Return [X, Y] of the center of cell containing provided text 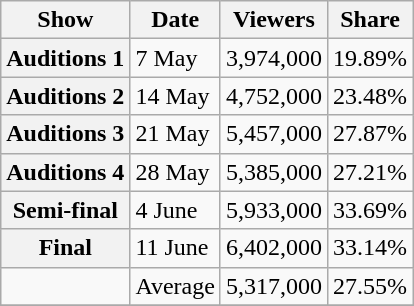
27.87% [370, 134]
23.48% [370, 96]
4 June [176, 210]
5,933,000 [274, 210]
Share [370, 20]
Auditions 2 [66, 96]
33.69% [370, 210]
Auditions 4 [66, 172]
6,402,000 [274, 248]
5,317,000 [274, 286]
7 May [176, 58]
21 May [176, 134]
Show [66, 20]
Date [176, 20]
33.14% [370, 248]
Auditions 3 [66, 134]
3,974,000 [274, 58]
11 June [176, 248]
Average [176, 286]
Final [66, 248]
27.21% [370, 172]
19.89% [370, 58]
Viewers [274, 20]
5,385,000 [274, 172]
14 May [176, 96]
27.55% [370, 286]
5,457,000 [274, 134]
4,752,000 [274, 96]
28 May [176, 172]
Auditions 1 [66, 58]
Semi-final [66, 210]
